Return (X, Y) of the center of cell containing provided text 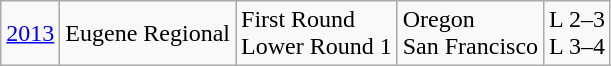
First RoundLower Round 1 (317, 34)
2013 (30, 34)
OregonSan Francisco (470, 34)
Eugene Regional (148, 34)
L 2–3L 3–4 (578, 34)
